Pinpoint the cell where the given text exists, returning its (X, Y) midpoint coordinate. 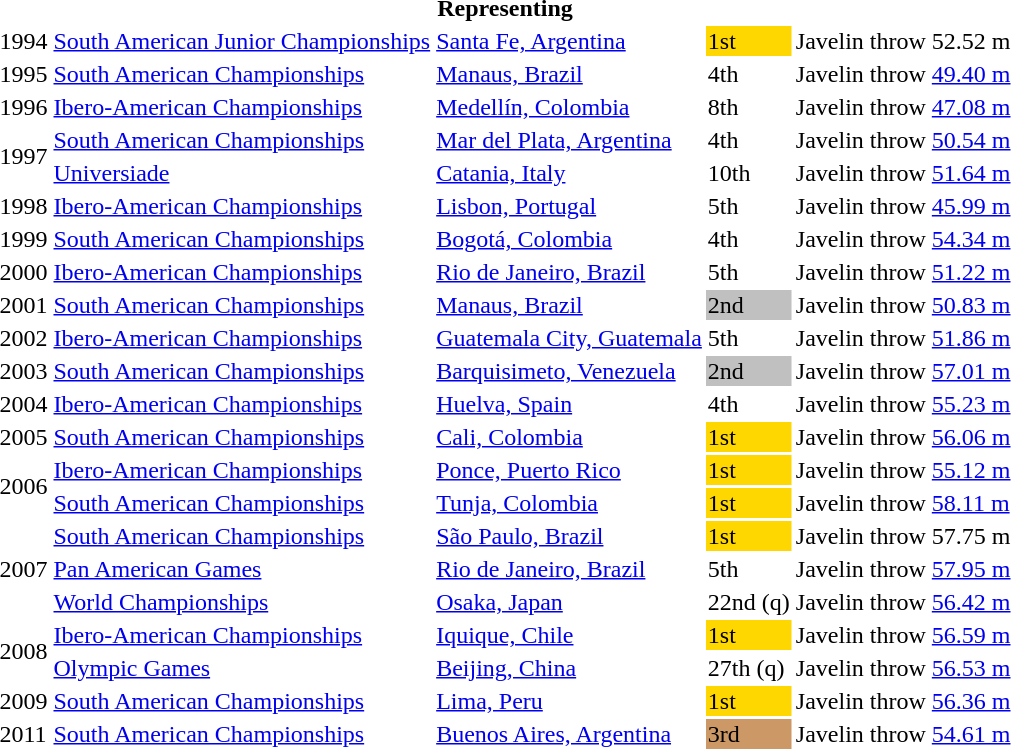
10th (748, 173)
Universiade (242, 173)
São Paulo, Brazil (570, 536)
Catania, Italy (570, 173)
South American Junior Championships (242, 41)
Barquisimeto, Venezuela (570, 371)
22nd (q) (748, 602)
Pan American Games (242, 569)
Iquique, Chile (570, 635)
Guatemala City, Guatemala (570, 338)
Ponce, Puerto Rico (570, 470)
3rd (748, 734)
World Championships (242, 602)
Beijing, China (570, 668)
Cali, Colombia (570, 437)
Huelva, Spain (570, 404)
Bogotá, Colombia (570, 239)
Santa Fe, Argentina (570, 41)
8th (748, 107)
Osaka, Japan (570, 602)
Medellín, Colombia (570, 107)
27th (q) (748, 668)
Olympic Games (242, 668)
Lisbon, Portugal (570, 206)
Lima, Peru (570, 701)
Mar del Plata, Argentina (570, 140)
Tunja, Colombia (570, 503)
Buenos Aires, Argentina (570, 734)
